Capture the cell that displays the provided text and extract its (X, Y) central coordinate. 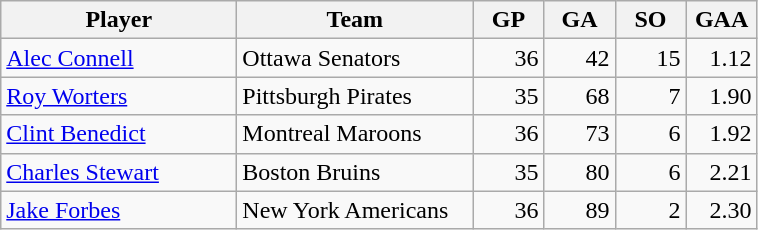
15 (650, 58)
1.92 (722, 134)
Player (119, 20)
Pittsburgh Pirates (355, 96)
Jake Forbes (119, 210)
73 (580, 134)
2 (650, 210)
7 (650, 96)
1.90 (722, 96)
GAA (722, 20)
GP (508, 20)
Montreal Maroons (355, 134)
Clint Benedict (119, 134)
GA (580, 20)
Ottawa Senators (355, 58)
SO (650, 20)
68 (580, 96)
Charles Stewart (119, 172)
Boston Bruins (355, 172)
2.21 (722, 172)
Team (355, 20)
Alec Connell (119, 58)
New York Americans (355, 210)
2.30 (722, 210)
42 (580, 58)
Roy Worters (119, 96)
89 (580, 210)
1.12 (722, 58)
80 (580, 172)
